Search for the cell housing the specified text and yield its [x, y] center coordinate. 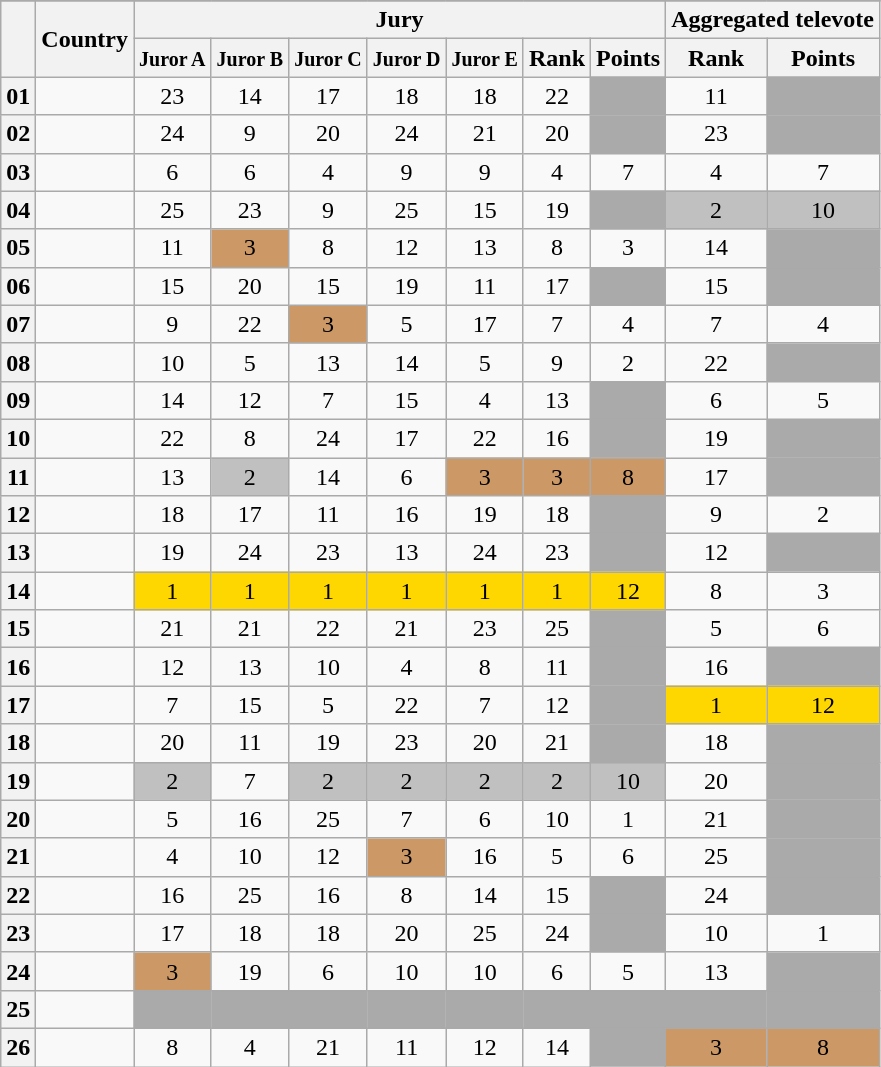
Aggregated televote [773, 20]
01 [18, 96]
03 [18, 172]
04 [18, 210]
Juror B [250, 58]
08 [18, 362]
06 [18, 286]
Juror E [485, 58]
09 [18, 400]
Jury [400, 20]
Juror D [406, 58]
26 [18, 1047]
02 [18, 134]
Juror A [173, 58]
07 [18, 324]
Country [85, 39]
05 [18, 248]
Juror C [328, 58]
